Pinpoint the cell where the given text exists, returning its (X, Y) midpoint coordinate. 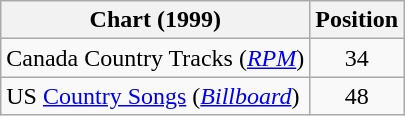
48 (357, 96)
US Country Songs (Billboard) (156, 96)
Chart (1999) (156, 20)
Position (357, 20)
Canada Country Tracks (RPM) (156, 58)
34 (357, 58)
